Capture the cell that displays the provided text and extract its (x, y) central coordinate. 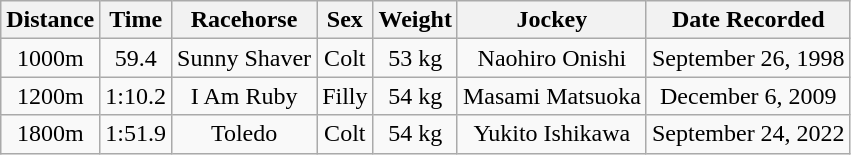
Time (136, 20)
Masami Matsuoka (552, 96)
59.4 (136, 58)
September 26, 1998 (748, 58)
September 24, 2022 (748, 134)
Racehorse (244, 20)
1200m (50, 96)
Sex (345, 20)
Sunny Shaver (244, 58)
Distance (50, 20)
53 kg (415, 58)
Yukito Ishikawa (552, 134)
Date Recorded (748, 20)
Toledo (244, 134)
December 6, 2009 (748, 96)
Filly (345, 96)
1:51.9 (136, 134)
Naohiro Onishi (552, 58)
I Am Ruby (244, 96)
1000m (50, 58)
Weight (415, 20)
1800m (50, 134)
Jockey (552, 20)
1:10.2 (136, 96)
